Detect which cell encompasses the target text, then output its [X, Y] center coordinate. 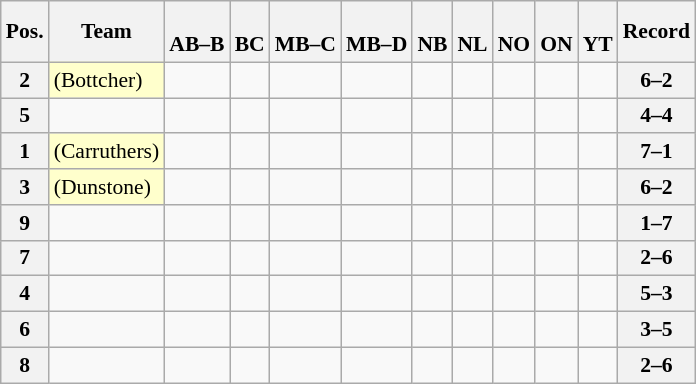
1–7 [656, 223]
3 [25, 187]
5 [25, 116]
6 [25, 330]
ON [556, 32]
MB–C [306, 32]
YT [598, 32]
(Dunstone) [107, 187]
MB–D [376, 32]
9 [25, 223]
4 [25, 294]
NO [514, 32]
NB [432, 32]
7 [25, 258]
2 [25, 80]
Record [656, 32]
7–1 [656, 152]
NL [472, 32]
3–5 [656, 330]
1 [25, 152]
5–3 [656, 294]
4–4 [656, 116]
AB–B [196, 32]
(Bottcher) [107, 80]
(Carruthers) [107, 152]
BC [250, 32]
8 [25, 365]
Team [107, 32]
Pos. [25, 32]
